From the cell containing the given text, extract its center point as [x, y] coordinate. 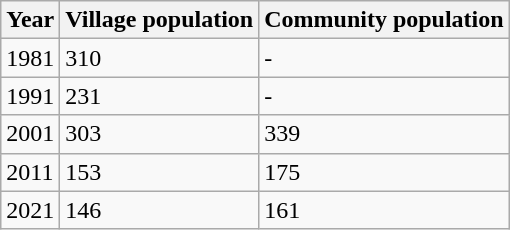
2021 [30, 210]
Year [30, 20]
310 [160, 58]
1991 [30, 96]
1981 [30, 58]
339 [384, 134]
303 [160, 134]
146 [160, 210]
Community population [384, 20]
175 [384, 172]
2011 [30, 172]
231 [160, 96]
2001 [30, 134]
Village population [160, 20]
161 [384, 210]
153 [160, 172]
